Search for the cell housing the specified text and yield its [x, y] center coordinate. 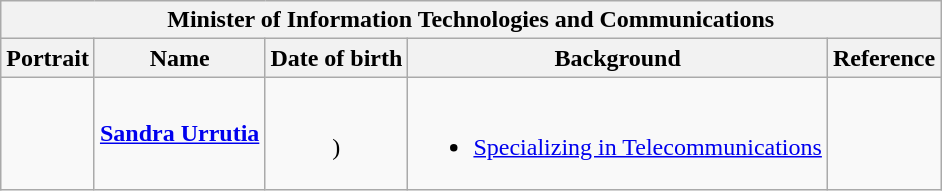
Reference [884, 58]
Specializing in Telecommunications [618, 134]
) [336, 134]
Name [179, 58]
Minister of Information Technologies and Communications [471, 20]
Date of birth [336, 58]
Sandra Urrutia [179, 134]
Portrait [48, 58]
Background [618, 58]
